Locate the cell with the specified text and output its [x, y] center coordinate. 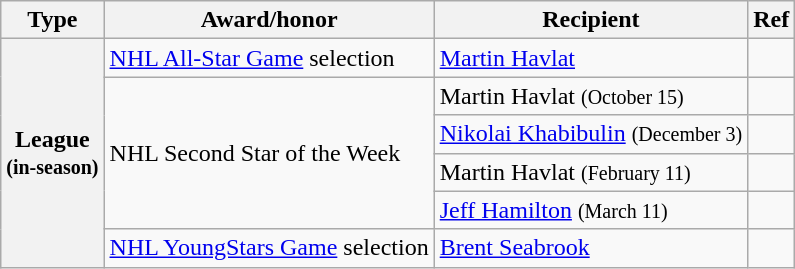
NHL Second Star of the Week [269, 153]
Martin Havlat [591, 58]
Award/honor [269, 20]
NHL All-Star Game selection [269, 58]
Type [52, 20]
NHL YoungStars Game selection [269, 248]
Martin Havlat (February 11) [591, 172]
Brent Seabrook [591, 248]
Martin Havlat (October 15) [591, 96]
Jeff Hamilton (March 11) [591, 210]
Nikolai Khabibulin (December 3) [591, 134]
League(in-season) [52, 153]
Recipient [591, 20]
Ref [772, 20]
